Capture the cell that displays the provided text and extract its [x, y] central coordinate. 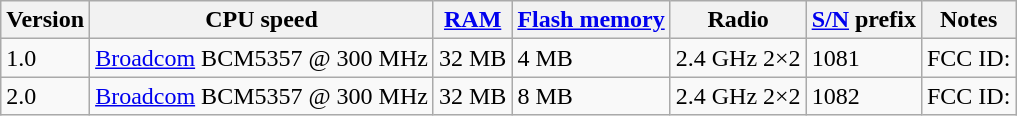
8 MB [591, 96]
1.0 [46, 58]
1081 [864, 58]
CPU speed [262, 20]
4 MB [591, 58]
Notes [968, 20]
Flash memory [591, 20]
2.0 [46, 96]
Version [46, 20]
1082 [864, 96]
Radio [738, 20]
RAM [472, 20]
S/N prefix [864, 20]
